Provide the (X, Y) coordinate of the cell's center where the given text is located.  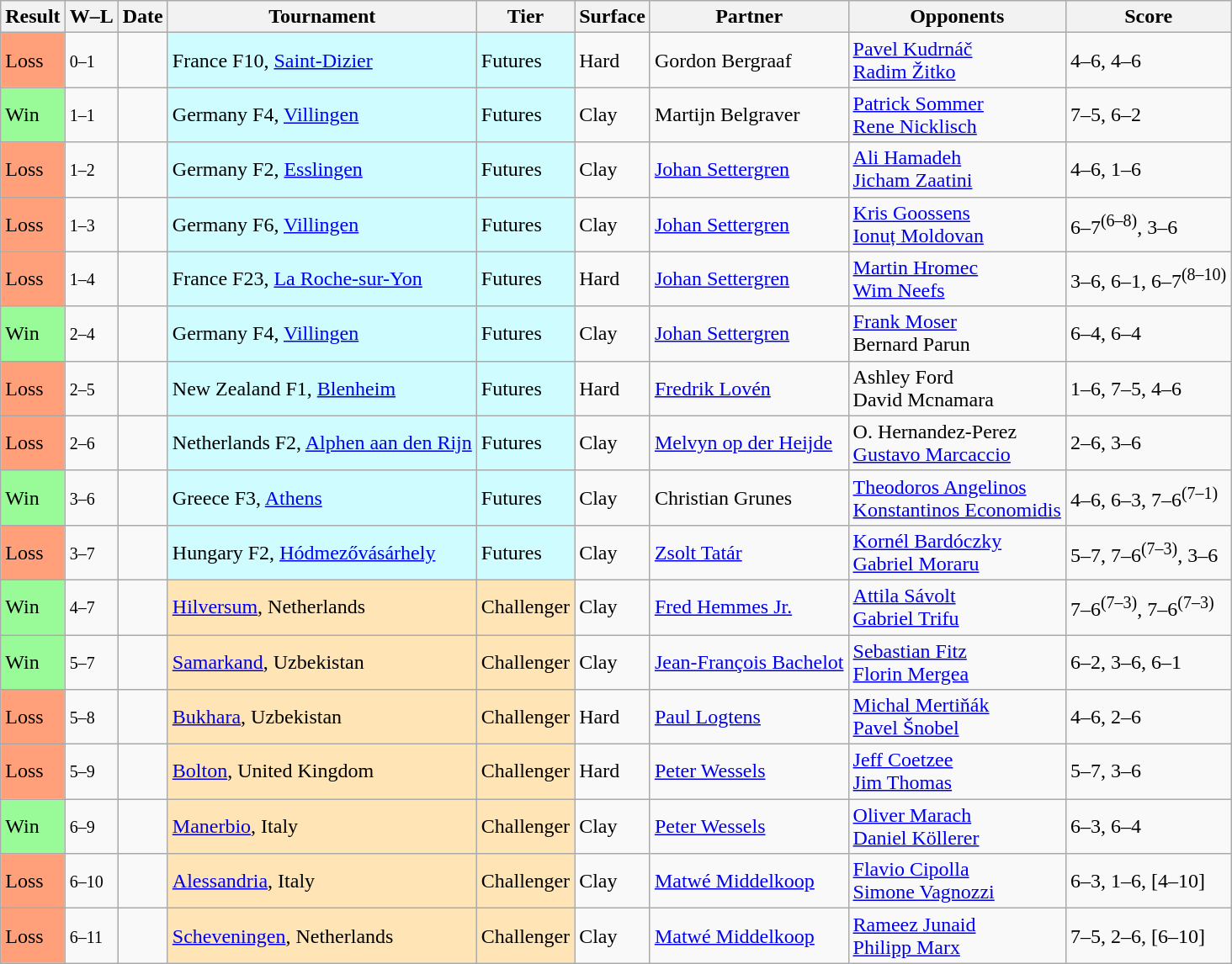
Patrick Sommer Rene Nicklisch (957, 114)
Melvyn op der Heijde (749, 442)
6–4, 6–4 (1148, 333)
Date (143, 17)
5–7, 3–6 (1148, 772)
Kornél Bardóczky Gabriel Moraru (957, 552)
5–7 (91, 661)
3–7 (91, 552)
France F10, Saint-Dizier (321, 61)
Tier (525, 17)
Tournament (321, 17)
Opponents (957, 17)
Partner (749, 17)
Germany F2, Esslingen (321, 170)
Flavio Cipolla Simone Vagnozzi (957, 882)
4–6, 4–6 (1148, 61)
Pavel Kudrnáč Radim Žitko (957, 61)
Theodoros Angelinos Konstantinos Economidis (957, 498)
Fredrik Lovén (749, 389)
2–4 (91, 333)
1–4 (91, 279)
4–6, 1–6 (1148, 170)
0–1 (91, 61)
Martijn Belgraver (749, 114)
France F23, La Roche-sur-Yon (321, 279)
Zsolt Tatár (749, 552)
Rameez Junaid Philipp Marx (957, 935)
Oliver Marach Daniel Köllerer (957, 826)
Score (1148, 17)
1–1 (91, 114)
Kris Goossens Ionuț Moldovan (957, 224)
Attila Sávolt Gabriel Trifu (957, 607)
6–2, 3–6, 6–1 (1148, 661)
6–10 (91, 882)
Fred Hemmes Jr. (749, 607)
Netherlands F2, Alphen aan den Rijn (321, 442)
Manerbio, Italy (321, 826)
Gordon Bergraaf (749, 61)
7–6(7–3), 7–6(7–3) (1148, 607)
New Zealand F1, Blenheim (321, 389)
Hungary F2, Hódmezővásárhely (321, 552)
5–7, 7–6(7–3), 3–6 (1148, 552)
1–6, 7–5, 4–6 (1148, 389)
3–6 (91, 498)
Ali Hamadeh Jicham Zaatini (957, 170)
2–6 (91, 442)
6–3, 6–4 (1148, 826)
3–6, 6–1, 6–7(8–10) (1148, 279)
Christian Grunes (749, 498)
5–8 (91, 717)
2–6, 3–6 (1148, 442)
6–9 (91, 826)
1–2 (91, 170)
O. Hernandez-Perez Gustavo Marcaccio (957, 442)
Frank Moser Bernard Parun (957, 333)
7–5, 2–6, [6–10] (1148, 935)
6–7(6–8), 3–6 (1148, 224)
Bolton, United Kingdom (321, 772)
Michal Mertiňák Pavel Šnobel (957, 717)
5–9 (91, 772)
Hilversum, Netherlands (321, 607)
1–3 (91, 224)
Alessandria, Italy (321, 882)
Paul Logtens (749, 717)
Germany F6, Villingen (321, 224)
7–5, 6–2 (1148, 114)
Sebastian Fitz Florin Mergea (957, 661)
W–L (91, 17)
4–7 (91, 607)
Ashley Ford David Mcnamara (957, 389)
4–6, 2–6 (1148, 717)
Bukhara, Uzbekistan (321, 717)
6–11 (91, 935)
Martin Hromec Wim Neefs (957, 279)
Samarkand, Uzbekistan (321, 661)
Jean-François Bachelot (749, 661)
2–5 (91, 389)
Scheveningen, Netherlands (321, 935)
Jeff Coetzee Jim Thomas (957, 772)
4–6, 6–3, 7–6(7–1) (1148, 498)
6–3, 1–6, [4–10] (1148, 882)
Surface (613, 17)
Greece F3, Athens (321, 498)
Result (33, 17)
